From the cell containing the given text, extract its center point as [X, Y] coordinate. 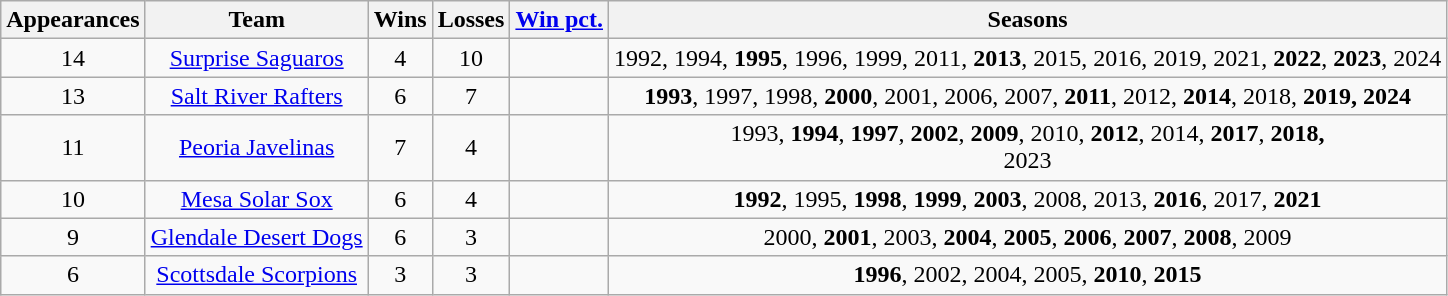
11 [73, 148]
Team [256, 20]
1996, 2002, 2004, 2005, 2010, 2015 [1028, 275]
Mesa Solar Sox [256, 199]
Salt River Rafters [256, 96]
Glendale Desert Dogs [256, 237]
14 [73, 58]
Surprise Saguaros [256, 58]
2000, 2001, 2003, 2004, 2005, 2006, 2007, 2008, 2009 [1028, 237]
1993, 1994, 1997, 2002, 2009, 2010, 2012, 2014, 2017, 2018,2023 [1028, 148]
Appearances [73, 20]
Scottsdale Scorpions [256, 275]
Wins [400, 20]
1992, 1994, 1995, 1996, 1999, 2011, 2013, 2015, 2016, 2019, 2021, 2022, 2023, 2024 [1028, 58]
Losses [471, 20]
Seasons [1028, 20]
13 [73, 96]
1992, 1995, 1998, 1999, 2003, 2008, 2013, 2016, 2017, 2021 [1028, 199]
Win pct. [560, 20]
Peoria Javelinas [256, 148]
1993, 1997, 1998, 2000, 2001, 2006, 2007, 2011, 2012, 2014, 2018, 2019, 2024 [1028, 96]
9 [73, 237]
